Determine the [X, Y] coordinate at the center of the cell enclosing the given text.  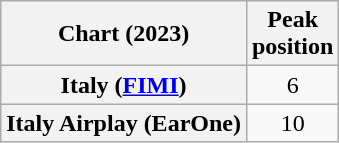
Italy (FIMI) [124, 85]
6 [292, 85]
Italy Airplay (EarOne) [124, 123]
Chart (2023) [124, 34]
Peakposition [292, 34]
10 [292, 123]
